Provide the (x, y) coordinate of the cell's center where the given text is located.  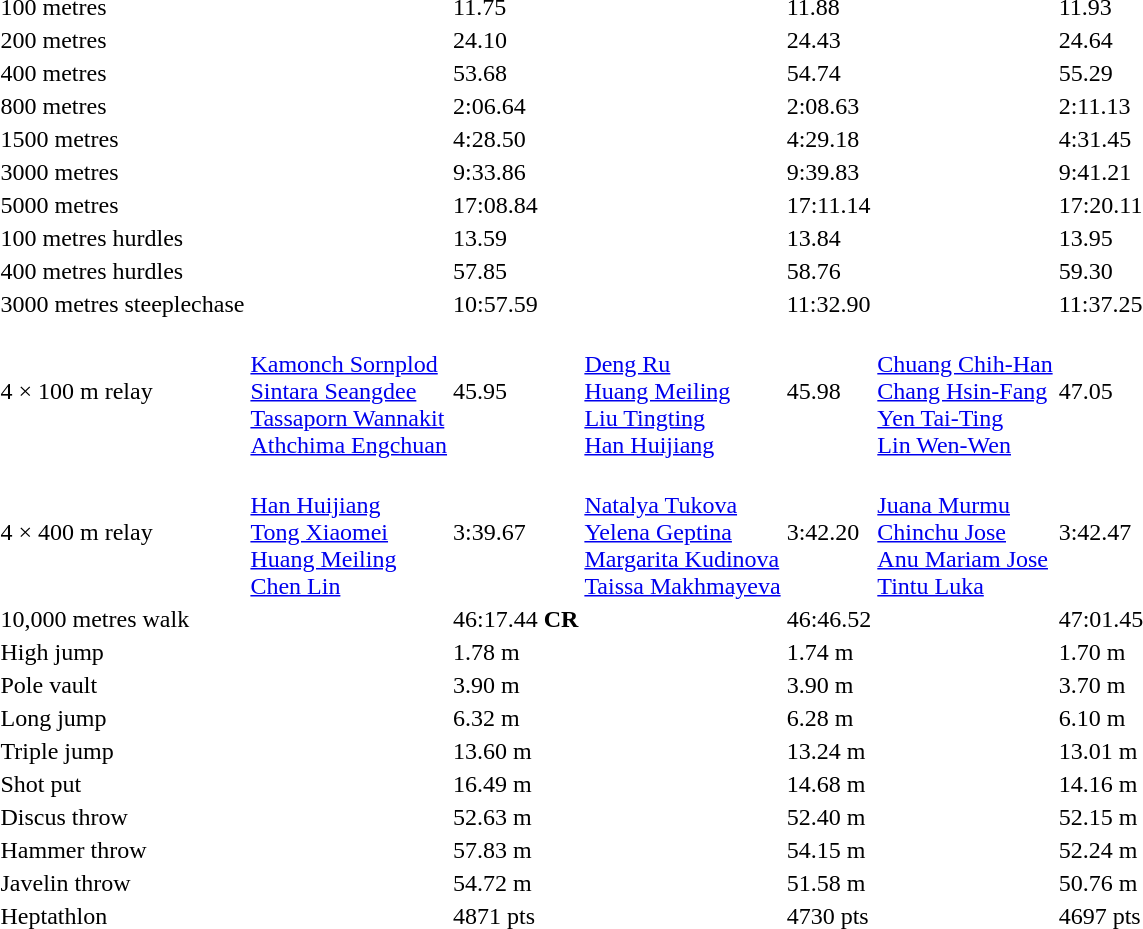
Chuang Chih-HanChang Hsin-FangYen Tai-TingLin Wen-Wen (965, 391)
11:32.90 (829, 304)
52.63 m (516, 817)
45.95 (516, 391)
13.24 m (829, 751)
53.68 (516, 73)
Han HuijiangTong XiaomeiHuang MeilingChen Lin (349, 532)
Kamonch SornplodSintara SeangdeeTassaporn WannakitAthchima Engchuan (349, 391)
13.59 (516, 238)
54.74 (829, 73)
14.68 m (829, 784)
1.74 m (829, 652)
Juana MurmuChinchu JoseAnu Mariam JoseTintu Luka (965, 532)
4:29.18 (829, 139)
4:28.50 (516, 139)
52.40 m (829, 817)
6.28 m (829, 718)
13.84 (829, 238)
16.49 m (516, 784)
54.15 m (829, 850)
45.98 (829, 391)
3:39.67 (516, 532)
24.10 (516, 40)
17:11.14 (829, 205)
2:06.64 (516, 106)
6.32 m (516, 718)
24.43 (829, 40)
3:42.20 (829, 532)
9:33.86 (516, 172)
10:57.59 (516, 304)
46:46.52 (829, 619)
57.83 m (516, 850)
51.58 m (829, 883)
2:08.63 (829, 106)
1.78 m (516, 652)
58.76 (829, 271)
9:39.83 (829, 172)
54.72 m (516, 883)
13.60 m (516, 751)
Natalya TukovaYelena GeptinaMargarita KudinovaTaissa Makhmayeva (682, 532)
46:17.44 CR (516, 619)
17:08.84 (516, 205)
Deng RuHuang MeilingLiu TingtingHan Huijiang (682, 391)
57.85 (516, 271)
